Extract the (X, Y) coordinate from the center of the cell holding the provided text.  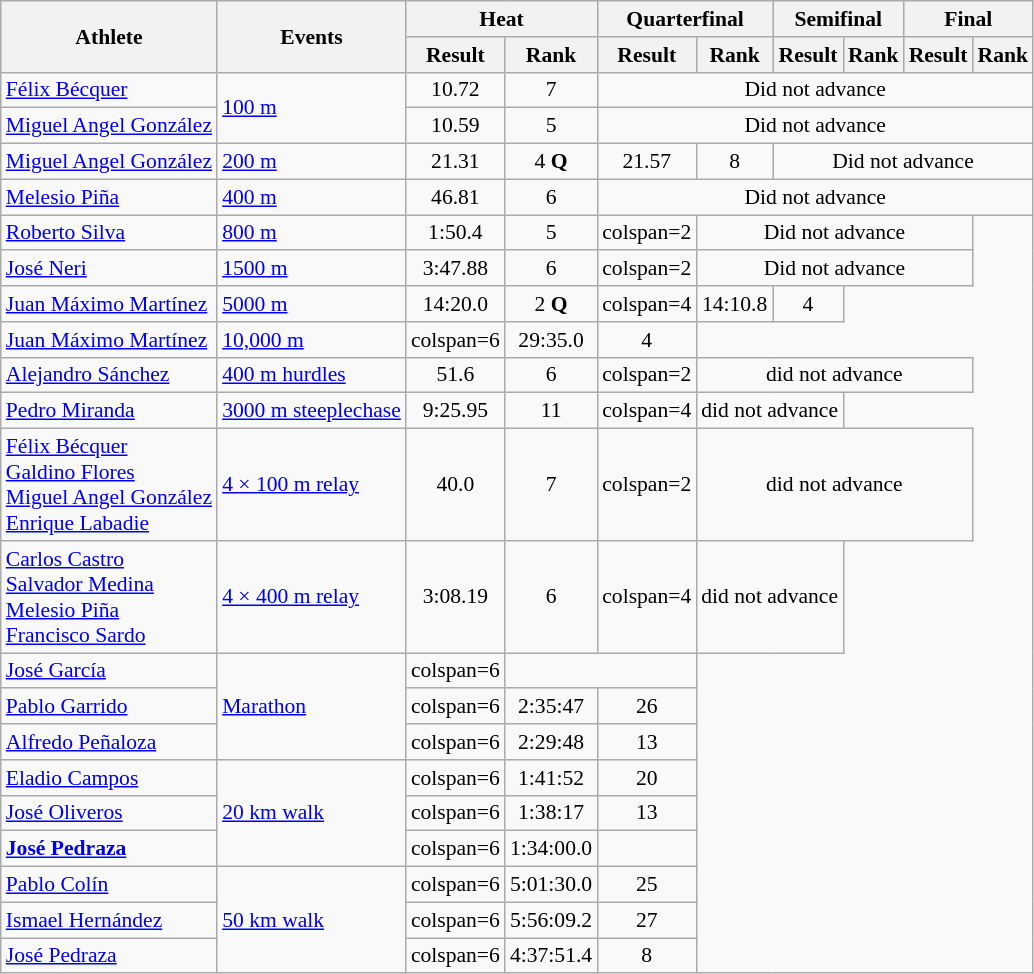
1:50.4 (456, 233)
50 km walk (312, 920)
Semifinal (838, 19)
5:01:30.0 (551, 885)
4 Q (551, 162)
3:47.88 (456, 269)
800 m (312, 233)
11 (551, 411)
Carlos CastroSalvador MedinaMelesio PiñaFrancisco Sardo (109, 597)
14:20.0 (456, 304)
400 m (312, 197)
21.57 (646, 162)
Pedro Miranda (109, 411)
Events (312, 36)
3:08.19 (456, 597)
10,000 m (312, 340)
2:29:48 (551, 742)
4:37:51.4 (551, 956)
1:38:17 (551, 813)
200 m (312, 162)
40.0 (456, 485)
Quarterfinal (685, 19)
25 (646, 885)
Athlete (109, 36)
Melesio Piña (109, 197)
46.81 (456, 197)
José García (109, 671)
9:25.95 (456, 411)
5000 m (312, 304)
10.59 (456, 126)
Roberto Silva (109, 233)
Pablo Garrido (109, 707)
1500 m (312, 269)
2 Q (551, 304)
29:35.0 (551, 340)
26 (646, 707)
Félix BécquerGaldino FloresMiguel Angel GonzálezEnrique Labadie (109, 485)
Alejandro Sánchez (109, 375)
21.31 (456, 162)
Eladio Campos (109, 778)
400 m hurdles (312, 375)
2:35:47 (551, 707)
Final (968, 19)
José Oliveros (109, 813)
1:34:00.0 (551, 849)
Pablo Colín (109, 885)
20 km walk (312, 814)
10.72 (456, 90)
100 m (312, 108)
Heat (502, 19)
1:41:52 (551, 778)
51.6 (456, 375)
Alfredo Peñaloza (109, 742)
Félix Bécquer (109, 90)
Ismael Hernández (109, 920)
3000 m steeplechase (312, 411)
27 (646, 920)
4 × 400 m relay (312, 597)
Marathon (312, 706)
José Neri (109, 269)
5:56:09.2 (551, 920)
4 × 100 m relay (312, 485)
14:10.8 (734, 304)
20 (646, 778)
